Locate the cell with the specified text and output its (X, Y) center coordinate. 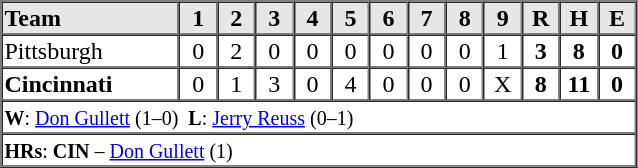
11 (579, 84)
HRs: CIN – Don Gullett (1) (319, 150)
6 (388, 18)
W: Don Gullett (1–0) L: Jerry Reuss (0–1) (319, 116)
7 (427, 18)
9 (503, 18)
Pittsburgh (91, 50)
Cincinnati (91, 84)
H (579, 18)
R (541, 18)
Team (91, 18)
5 (350, 18)
E (617, 18)
X (503, 84)
